Return (X, Y) of the center of cell containing provided text 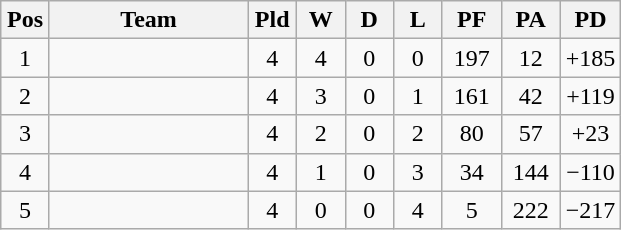
−110 (590, 172)
PD (590, 20)
57 (530, 134)
W (320, 20)
+185 (590, 58)
197 (472, 58)
42 (530, 96)
222 (530, 210)
+119 (590, 96)
−217 (590, 210)
161 (472, 96)
12 (530, 58)
+23 (590, 134)
L (418, 20)
PA (530, 20)
Pos (26, 20)
80 (472, 134)
D (370, 20)
Pld (272, 20)
144 (530, 172)
34 (472, 172)
PF (472, 20)
Team (148, 20)
